Capture the cell that displays the provided text and extract its [x, y] central coordinate. 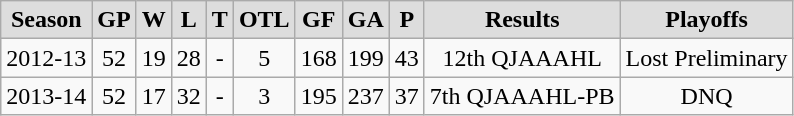
Playoffs [706, 20]
28 [188, 58]
DNQ [706, 96]
Lost Preliminary [706, 58]
GF [318, 20]
P [406, 20]
7th QJAAAHL-PB [522, 96]
L [188, 20]
168 [318, 58]
199 [366, 58]
W [154, 20]
T [220, 20]
17 [154, 96]
237 [366, 96]
43 [406, 58]
GA [366, 20]
19 [154, 58]
3 [264, 96]
37 [406, 96]
Results [522, 20]
OTL [264, 20]
12th QJAAAHL [522, 58]
32 [188, 96]
2012-13 [46, 58]
195 [318, 96]
Season [46, 20]
2013-14 [46, 96]
5 [264, 58]
GP [114, 20]
